Return (X, Y) of the center of cell containing provided text 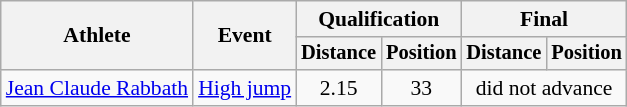
33 (421, 88)
Jean Claude Rabbath (97, 88)
2.15 (338, 88)
High jump (244, 88)
did not advance (544, 88)
Qualification (378, 19)
Athlete (97, 36)
Event (244, 36)
Final (544, 19)
